From the cell containing the given text, extract its center point as [x, y] coordinate. 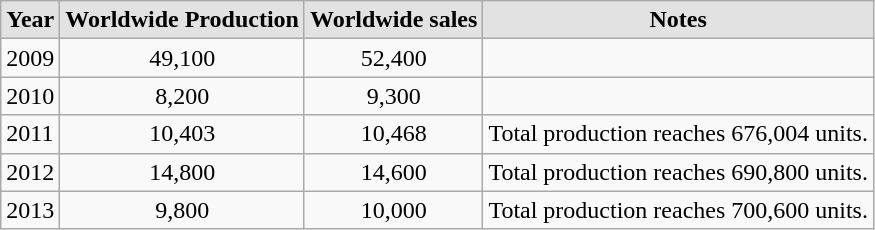
Total production reaches 690,800 units. [678, 172]
10,403 [182, 134]
10,468 [393, 134]
2013 [30, 210]
14,600 [393, 172]
2009 [30, 58]
Total production reaches 700,600 units. [678, 210]
Total production reaches 676,004 units. [678, 134]
2011 [30, 134]
Notes [678, 20]
2010 [30, 96]
Year [30, 20]
10,000 [393, 210]
9,800 [182, 210]
14,800 [182, 172]
8,200 [182, 96]
9,300 [393, 96]
52,400 [393, 58]
2012 [30, 172]
Worldwide sales [393, 20]
Worldwide Production [182, 20]
49,100 [182, 58]
